Return (X, Y) of the center of cell containing provided text 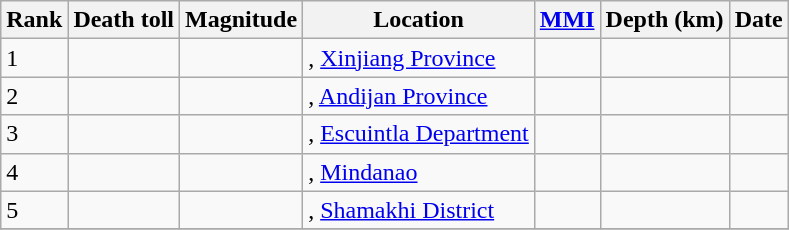
Date (758, 20)
Depth (km) (664, 20)
, Xinjiang Province (419, 58)
5 (34, 210)
Location (419, 20)
MMI (567, 20)
, Shamakhi District (419, 210)
2 (34, 96)
1 (34, 58)
3 (34, 134)
Rank (34, 20)
, Andijan Province (419, 96)
Death toll (124, 20)
, Mindanao (419, 172)
Magnitude (242, 20)
4 (34, 172)
, Escuintla Department (419, 134)
